Identify which cell holds the provided text, then report its (x, y) central coordinate. 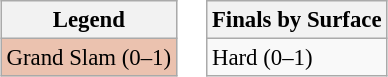
Legend (88, 20)
Hard (0–1) (297, 58)
Grand Slam (0–1) (88, 58)
Finals by Surface (297, 20)
